Return the (X, Y) coordinate for the center point of the cell that contains the specified text.  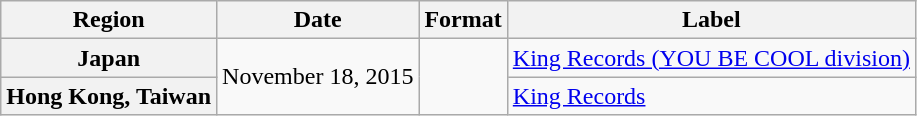
Format (463, 20)
King Records (711, 96)
Region (109, 20)
Label (711, 20)
Date (318, 20)
King Records (YOU BE COOL division) (711, 58)
Hong Kong, Taiwan (109, 96)
November 18, 2015 (318, 77)
Japan (109, 58)
